Return the (x, y) coordinate for the center point of the cell that contains the specified text.  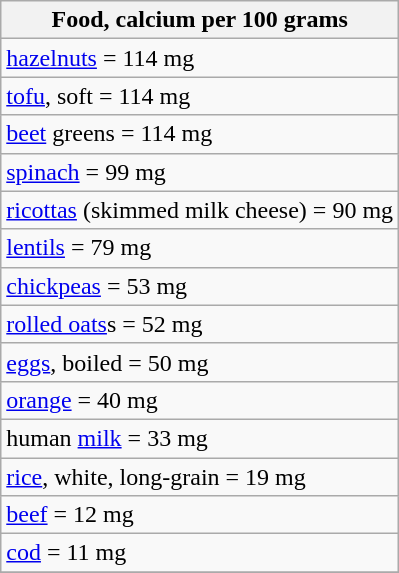
chickpeas = 53 mg (200, 286)
Food, calcium per 100 grams (200, 20)
ricottas (skimmed milk cheese) = 90 mg (200, 210)
orange = 40 mg (200, 400)
rice, white, long-grain = 19 mg (200, 477)
beet greens = 114 mg (200, 134)
human milk = 33 mg (200, 438)
beef = 12 mg (200, 515)
eggs, boiled = 50 mg (200, 362)
lentils = 79 mg (200, 248)
rolled oatss = 52 mg (200, 324)
hazelnuts = 114 mg (200, 58)
tofu, soft = 114 mg (200, 96)
cod = 11 mg (200, 553)
spinach = 99 mg (200, 172)
